Return (x, y) of the center of cell containing provided text 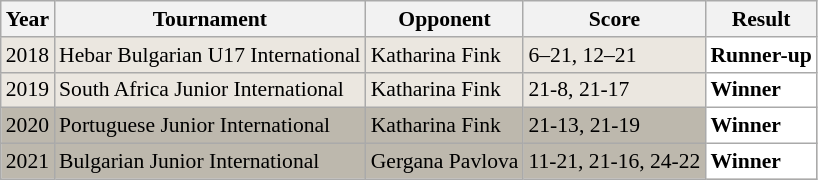
2020 (28, 126)
Opponent (445, 19)
South Africa Junior International (210, 90)
Score (614, 19)
Tournament (210, 19)
21-13, 21-19 (614, 126)
Runner-up (760, 55)
2021 (28, 162)
Bulgarian Junior International (210, 162)
2019 (28, 90)
Portuguese Junior International (210, 126)
Year (28, 19)
21-8, 21-17 (614, 90)
6–21, 12–21 (614, 55)
11-21, 21-16, 24-22 (614, 162)
Result (760, 19)
Gergana Pavlova (445, 162)
2018 (28, 55)
Hebar Bulgarian U17 International (210, 55)
